Return [x, y] of the center of cell containing provided text 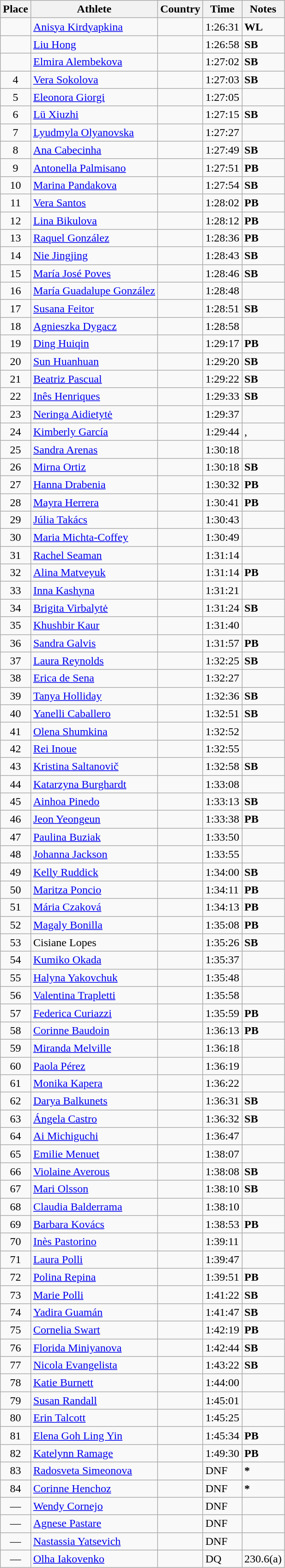
1:30:41 [222, 502]
1:31:40 [222, 626]
1:27:49 [222, 150]
4 [16, 80]
74 [16, 1312]
37 [16, 661]
12 [16, 221]
10 [16, 185]
Cisiane Lopes [94, 942]
1:32:25 [222, 661]
52 [16, 925]
19 [16, 344]
1:32:27 [222, 678]
Wendy Cornejo [94, 1506]
Ángela Castro [94, 1119]
Susan Randall [94, 1401]
38 [16, 678]
Monika Kapera [94, 1084]
72 [16, 1277]
67 [16, 1189]
1:30:49 [222, 538]
15 [16, 273]
Jeon Yeongeun [94, 819]
1:33:08 [222, 784]
Júlia Takács [94, 520]
Olha Iakovenko [94, 1559]
1:27:54 [222, 185]
1:33:38 [222, 819]
1:38:53 [222, 1224]
Ai Michiguchi [94, 1136]
1:28:51 [222, 309]
1:39:11 [222, 1242]
1:41:22 [222, 1295]
Susana Feitor [94, 309]
1:27:05 [222, 97]
1:44:00 [222, 1383]
57 [16, 1013]
1:39:51 [222, 1277]
1:45:01 [222, 1401]
1:28:48 [222, 291]
Valentina Trapletti [94, 995]
73 [16, 1295]
34 [16, 608]
30 [16, 538]
Marie Polli [94, 1295]
1:38:07 [222, 1154]
Liu Hong [94, 44]
1:32:51 [222, 713]
80 [16, 1418]
54 [16, 960]
Johanna Jackson [94, 855]
Erin Talcott [94, 1418]
1:36:18 [222, 1048]
Laura Reynolds [94, 661]
28 [16, 502]
Ding Huiqin [94, 344]
62 [16, 1101]
1:26:31 [222, 27]
1:29:17 [222, 344]
1:34:00 [222, 872]
1:39:47 [222, 1259]
1:29:22 [222, 379]
24 [16, 432]
1:31:21 [222, 590]
Athlete [94, 9]
Cornelia Swart [94, 1330]
5 [16, 97]
14 [16, 256]
1:42:19 [222, 1330]
Polina Repina [94, 1277]
1:36:13 [222, 1030]
Country [180, 9]
1:33:55 [222, 855]
1:32:58 [222, 766]
11 [16, 203]
1:27:15 [222, 115]
59 [16, 1048]
Paola Pérez [94, 1066]
13 [16, 238]
51 [16, 907]
43 [16, 766]
Federica Curiazzi [94, 1013]
Barbara Kovács [94, 1224]
23 [16, 414]
9 [16, 167]
1:35:59 [222, 1013]
48 [16, 855]
1:36:22 [222, 1084]
56 [16, 995]
49 [16, 872]
1:29:20 [222, 361]
María José Poves [94, 273]
8 [16, 150]
Antonella Palmisano [94, 167]
1:35:26 [222, 942]
Laura Polli [94, 1259]
1:27:02 [222, 62]
Florida Miniyanova [94, 1348]
21 [16, 379]
Kelly Ruddick [94, 872]
70 [16, 1242]
Notes [263, 9]
6 [16, 115]
Emilie Menuet [94, 1154]
75 [16, 1330]
Inès Pastorino [94, 1242]
María Guadalupe González [94, 291]
1:28:46 [222, 273]
Katie Burnett [94, 1383]
Violaine Averous [94, 1171]
Kumiko Okada [94, 960]
Yanelli Caballero [94, 713]
Claudia Balderrama [94, 1207]
76 [16, 1348]
Vera Santos [94, 203]
79 [16, 1401]
1:28:12 [222, 221]
Mária Czaková [94, 907]
Anisya Kirdyapkina [94, 27]
65 [16, 1154]
82 [16, 1453]
64 [16, 1136]
WL [263, 27]
, [263, 432]
Nastassia Yatsevich [94, 1541]
Corinne Henchoz [94, 1488]
Radosveta Simeonova [94, 1471]
Lyudmyla Olyanovska [94, 132]
Mari Olsson [94, 1189]
Olena Shumkina [94, 731]
17 [16, 309]
Inna Kashyna [94, 590]
31 [16, 555]
1:32:52 [222, 731]
61 [16, 1084]
1:27:03 [222, 80]
Lina Bikulova [94, 221]
Lü Xiuzhi [94, 115]
39 [16, 696]
26 [16, 467]
53 [16, 942]
Agnieszka Dygacz [94, 326]
Sun Huanhuan [94, 361]
1:38:08 [222, 1171]
27 [16, 484]
1:29:44 [222, 432]
1:29:37 [222, 414]
Miranda Melville [94, 1048]
22 [16, 397]
Sandra Arenas [94, 449]
Kristina Saltanovič [94, 766]
20 [16, 361]
71 [16, 1259]
Ainhoa Pinedo [94, 802]
Brigita Virbalytė [94, 608]
Katelynn Ramage [94, 1453]
69 [16, 1224]
1:45:25 [222, 1418]
Hanna Drabenia [94, 484]
1:42:44 [222, 1348]
47 [16, 837]
1:29:33 [222, 397]
41 [16, 731]
83 [16, 1471]
1:27:27 [222, 132]
7 [16, 132]
1:35:37 [222, 960]
1:31:24 [222, 608]
Raquel González [94, 238]
1:49:30 [222, 1453]
Maria Michta-Coffey [94, 538]
1:30:32 [222, 484]
1:35:48 [222, 978]
Elmira Alembekova [94, 62]
1:28:58 [222, 326]
1:27:51 [222, 167]
Tanya Holliday [94, 696]
Marina Pandakova [94, 185]
1:41:47 [222, 1312]
Khushbir Kaur [94, 626]
Place [16, 9]
40 [16, 713]
45 [16, 802]
Sandra Galvis [94, 643]
84 [16, 1488]
Neringa Aidietytė [94, 414]
Eleonora Giorgi [94, 97]
1:35:08 [222, 925]
1:33:13 [222, 802]
Magaly Bonilla [94, 925]
60 [16, 1066]
1:31:57 [222, 643]
25 [16, 449]
33 [16, 590]
66 [16, 1171]
Katarzyna Burghardt [94, 784]
Nicola Evangelista [94, 1365]
Halyna Yakovchuk [94, 978]
1:26:58 [222, 44]
46 [16, 819]
50 [16, 890]
Inês Henriques [94, 397]
Paulina Buziak [94, 837]
1:28:43 [222, 256]
Erica de Sena [94, 678]
81 [16, 1436]
Rei Inoue [94, 749]
1:28:02 [222, 203]
1:33:50 [222, 837]
1:36:19 [222, 1066]
Darya Balkunets [94, 1101]
1:34:11 [222, 890]
1:30:43 [222, 520]
Yadira Guamán [94, 1312]
16 [16, 291]
18 [16, 326]
Elena Goh Ling Yin [94, 1436]
Time [222, 9]
Rachel Seaman [94, 555]
36 [16, 643]
1:43:22 [222, 1365]
68 [16, 1207]
Maritza Poncio [94, 890]
1:35:58 [222, 995]
58 [16, 1030]
1:36:32 [222, 1119]
Kimberly García [94, 432]
42 [16, 749]
63 [16, 1119]
Mirna Ortiz [94, 467]
Alina Matveyuk [94, 573]
DQ [222, 1559]
Nie Jingjing [94, 256]
1:36:47 [222, 1136]
78 [16, 1383]
Ana Cabecinha [94, 150]
32 [16, 573]
1:34:13 [222, 907]
1:45:34 [222, 1436]
Vera Sokolova [94, 80]
Beatriz Pascual [94, 379]
55 [16, 978]
77 [16, 1365]
230.6(a) [263, 1559]
1:32:36 [222, 696]
Mayra Herrera [94, 502]
1:36:31 [222, 1101]
44 [16, 784]
1:28:36 [222, 238]
Corinne Baudoin [94, 1030]
Agnese Pastare [94, 1524]
1:32:55 [222, 749]
29 [16, 520]
35 [16, 626]
